Output the [X, Y] coordinate of the center of the cell containing the given text.  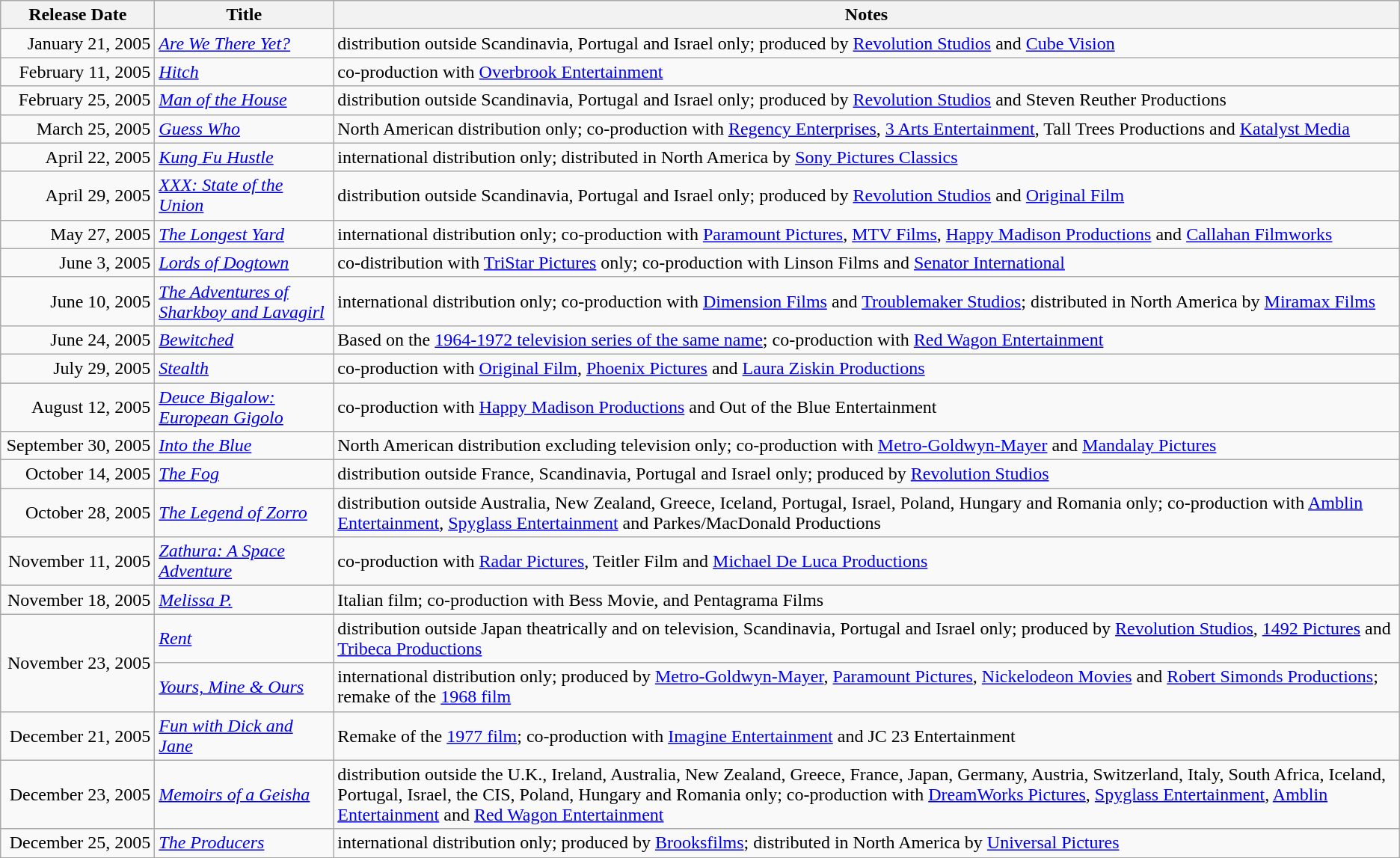
distribution outside Scandinavia, Portugal and Israel only; produced by Revolution Studios and Steven Reuther Productions [866, 100]
Man of the House [244, 100]
September 30, 2005 [78, 446]
October 14, 2005 [78, 474]
Notes [866, 15]
distribution outside Scandinavia, Portugal and Israel only; produced by Revolution Studios and Original Film [866, 196]
June 3, 2005 [78, 263]
The Legend of Zorro [244, 513]
Zathura: A Space Adventure [244, 561]
Hitch [244, 72]
November 23, 2005 [78, 663]
XXX: State of the Union [244, 196]
distribution outside France, Scandinavia, Portugal and Israel only; produced by Revolution Studios [866, 474]
Release Date [78, 15]
The Fog [244, 474]
North American distribution excluding television only; co-production with Metro-Goldwyn-Mayer and Mandalay Pictures [866, 446]
Remake of the 1977 film; co-production with Imagine Entertainment and JC 23 Entertainment [866, 736]
co-production with Happy Madison Productions and Out of the Blue Entertainment [866, 407]
August 12, 2005 [78, 407]
Into the Blue [244, 446]
July 29, 2005 [78, 368]
April 29, 2005 [78, 196]
December 21, 2005 [78, 736]
October 28, 2005 [78, 513]
November 18, 2005 [78, 600]
Title [244, 15]
Lords of Dogtown [244, 263]
November 11, 2005 [78, 561]
Memoirs of a Geisha [244, 794]
international distribution only; co-production with Paramount Pictures, MTV Films, Happy Madison Productions and Callahan Filmworks [866, 234]
June 10, 2005 [78, 301]
Melissa P. [244, 600]
co-production with Overbrook Entertainment [866, 72]
co-production with Original Film, Phoenix Pictures and Laura Ziskin Productions [866, 368]
co-distribution with TriStar Pictures only; co-production with Linson Films and Senator International [866, 263]
Kung Fu Hustle [244, 157]
February 25, 2005 [78, 100]
Rent [244, 639]
Guess Who [244, 129]
March 25, 2005 [78, 129]
co-production with Radar Pictures, Teitler Film and Michael De Luca Productions [866, 561]
distribution outside Scandinavia, Portugal and Israel only; produced by Revolution Studios and Cube Vision [866, 43]
December 23, 2005 [78, 794]
The Producers [244, 843]
international distribution only; produced by Brooksfilms; distributed in North America by Universal Pictures [866, 843]
Italian film; co-production with Bess Movie, and Pentagrama Films [866, 600]
international distribution only; co-production with Dimension Films and Troublemaker Studios; distributed in North America by Miramax Films [866, 301]
The Longest Yard [244, 234]
Based on the 1964-1972 television series of the same name; co-production with Red Wagon Entertainment [866, 340]
Stealth [244, 368]
The Adventures of Sharkboy and Lavagirl [244, 301]
June 24, 2005 [78, 340]
Bewitched [244, 340]
April 22, 2005 [78, 157]
international distribution only; distributed in North America by Sony Pictures Classics [866, 157]
February 11, 2005 [78, 72]
December 25, 2005 [78, 843]
January 21, 2005 [78, 43]
May 27, 2005 [78, 234]
Deuce Bigalow: European Gigolo [244, 407]
Yours, Mine & Ours [244, 687]
Fun with Dick and Jane [244, 736]
North American distribution only; co-production with Regency Enterprises, 3 Arts Entertainment, Tall Trees Productions and Katalyst Media [866, 129]
Are We There Yet? [244, 43]
